Determine the [x, y] coordinate at the center of the cell enclosing the given text.  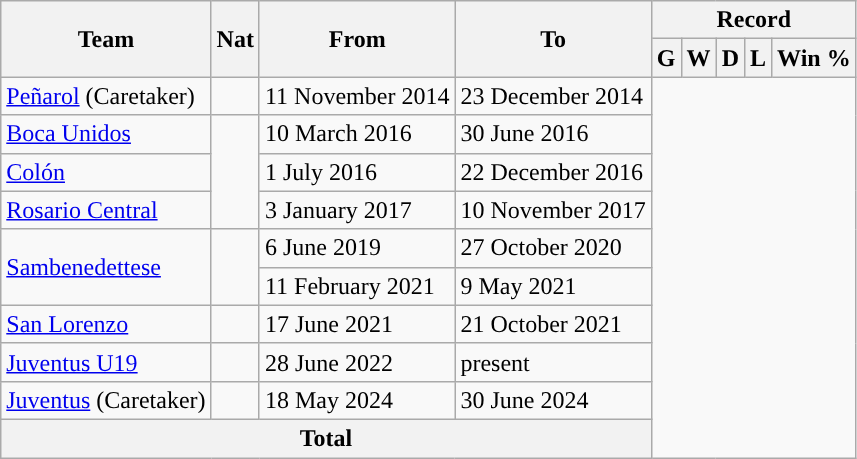
Sambenedettese [106, 267]
Win % [814, 58]
San Lorenzo [106, 324]
30 June 2016 [553, 134]
22 December 2016 [553, 172]
Record [754, 20]
L [758, 58]
6 June 2019 [356, 248]
10 March 2016 [356, 134]
Juventus (Caretaker) [106, 400]
Boca Unidos [106, 134]
30 June 2024 [553, 400]
From [356, 39]
Nat [235, 39]
Total [326, 438]
11 November 2014 [356, 96]
1 July 2016 [356, 172]
21 October 2021 [553, 324]
10 November 2017 [553, 210]
23 December 2014 [553, 96]
Rosario Central [106, 210]
11 February 2021 [356, 286]
Juventus U19 [106, 362]
17 June 2021 [356, 324]
W [698, 58]
G [666, 58]
27 October 2020 [553, 248]
D [730, 58]
To [553, 39]
18 May 2024 [356, 400]
3 January 2017 [356, 210]
Colón [106, 172]
present [553, 362]
28 June 2022 [356, 362]
Peñarol (Caretaker) [106, 96]
Team [106, 39]
9 May 2021 [553, 286]
